Provide the (X, Y) coordinate of the cell's center where the given text is located.  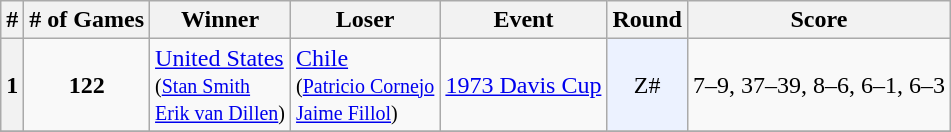
1 (12, 85)
Score (818, 20)
1973 Davis Cup (524, 85)
Winner (220, 20)
Event (524, 20)
United States(Stan SmithErik van Dillen) (220, 85)
7–9, 37–39, 8–6, 6–1, 6–3 (818, 85)
# of Games (87, 20)
Chile(Patricio CornejoJaime Fillol) (366, 85)
Z# (647, 85)
Loser (366, 20)
122 (87, 85)
# (12, 20)
Round (647, 20)
